Pinpoint the cell where the given text exists, returning its (x, y) midpoint coordinate. 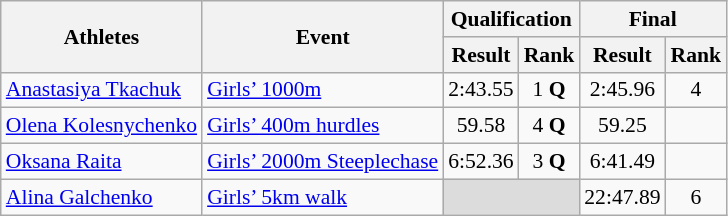
Qualification (511, 19)
Anastasiya Tkachuk (102, 90)
Event (322, 36)
Final (652, 19)
6:52.36 (480, 162)
Girls’ 5km walk (322, 197)
Girls’ 400m hurdles (322, 126)
Girls’ 1000m (322, 90)
4 Q (550, 126)
22:47.89 (622, 197)
Athletes (102, 36)
59.25 (622, 126)
2:45.96 (622, 90)
2:43.55 (480, 90)
4 (696, 90)
Alina Galchenko (102, 197)
1 Q (550, 90)
Girls’ 2000m Steeplechase (322, 162)
59.58 (480, 126)
Oksana Raita (102, 162)
6 (696, 197)
Olena Kolesnychenko (102, 126)
3 Q (550, 162)
6:41.49 (622, 162)
